Pinpoint the cell where the given text exists, returning its [x, y] midpoint coordinate. 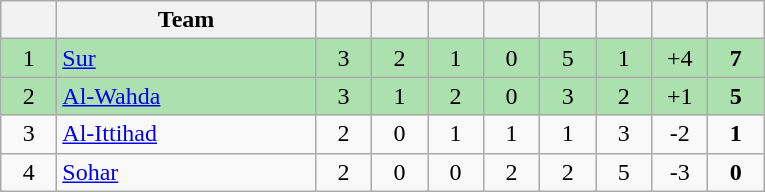
-3 [680, 172]
-2 [680, 134]
4 [29, 172]
Sur [186, 58]
Team [186, 20]
Al-Wahda [186, 96]
Sohar [186, 172]
+1 [680, 96]
+4 [680, 58]
Al-Ittihad [186, 134]
7 [736, 58]
